Identify which cell holds the provided text, then report its [x, y] central coordinate. 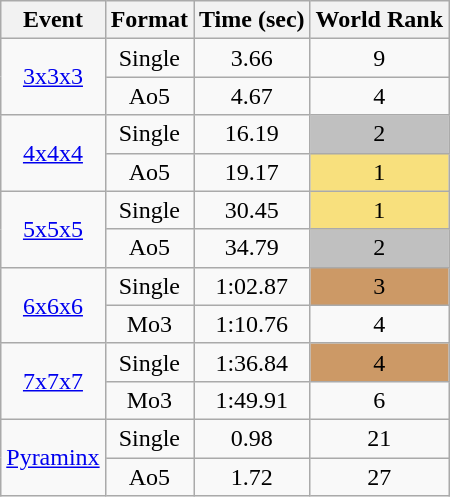
27 [379, 477]
3x3x3 [53, 77]
34.79 [252, 248]
1.72 [252, 477]
5x5x5 [53, 229]
Pyraminx [53, 457]
3.66 [252, 58]
6 [379, 400]
1:10.76 [252, 324]
4.67 [252, 96]
0.98 [252, 438]
7x7x7 [53, 381]
21 [379, 438]
1:36.84 [252, 362]
3 [379, 286]
19.17 [252, 172]
30.45 [252, 210]
World Rank [379, 20]
4x4x4 [53, 153]
9 [379, 58]
Time (sec) [252, 20]
Event [53, 20]
1:02.87 [252, 286]
16.19 [252, 134]
6x6x6 [53, 305]
Format [149, 20]
1:49.91 [252, 400]
